Return the (X, Y) coordinate for the center point of the cell that contains the specified text.  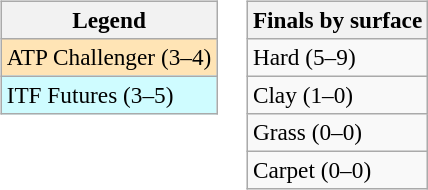
ITF Futures (3–5) (108, 95)
ATP Challenger (3–4) (108, 57)
Clay (1–0) (337, 95)
Finals by surface (337, 20)
Hard (5–9) (337, 57)
Grass (0–0) (337, 133)
Legend (108, 20)
Carpet (0–0) (337, 171)
